Pinpoint the cell where the given text exists, returning its [X, Y] midpoint coordinate. 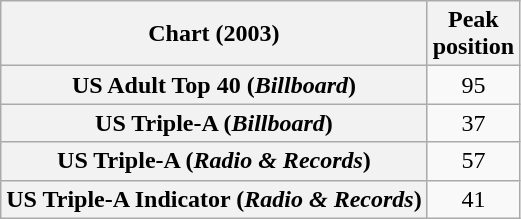
41 [473, 199]
US Triple-A Indicator (Radio & Records) [214, 199]
US Triple-A (Radio & Records) [214, 161]
57 [473, 161]
Chart (2003) [214, 34]
37 [473, 123]
95 [473, 85]
US Adult Top 40 (Billboard) [214, 85]
US Triple-A (Billboard) [214, 123]
Peakposition [473, 34]
